Return the (X, Y) coordinate for the center point of the cell that contains the specified text.  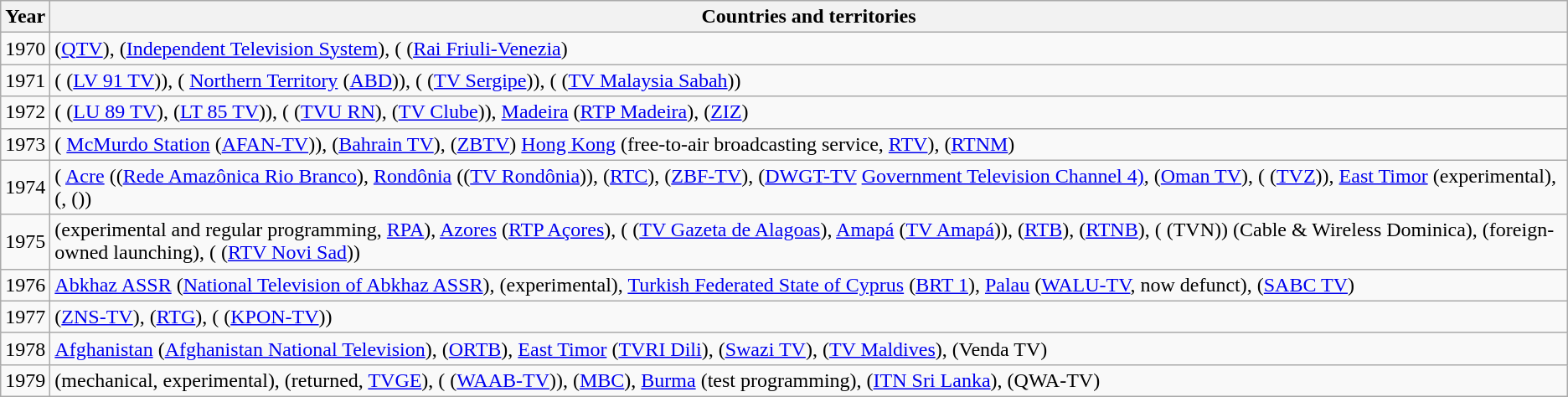
(ZNS-TV), (RTG), ( (KPON-TV)) (809, 317)
1971 (25, 80)
Year (25, 17)
1976 (25, 285)
( McMurdo Station (AFAN-TV)), (Bahrain TV), (ZBTV) Hong Kong (free-to-air broadcasting service, RTV), (RTNM) (809, 144)
1979 (25, 380)
(mechanical, experimental), (returned, TVGE), ( (WAAB-TV)), (MBC), Burma (test programming), (ITN Sri Lanka), (QWA-TV) (809, 380)
1973 (25, 144)
1977 (25, 317)
1972 (25, 112)
1975 (25, 241)
1970 (25, 49)
Abkhaz ASSR (National Television of Abkhaz ASSR), (experimental), Turkish Federated State of Cyprus (BRT 1), Palau (WALU-TV, now defunct), (SABC TV) (809, 285)
( (LU 89 TV), (LT 85 TV)), ( (TVU RN), (TV Clube)), Madeira (RTP Madeira), (ZIZ) (809, 112)
1974 (25, 188)
(QTV), (Independent Television System), ( (Rai Friuli-Venezia) (809, 49)
Countries and territories (809, 17)
1978 (25, 348)
( (LV 91 TV)), ( Northern Territory (ABD)), ( (TV Sergipe)), ( (TV Malaysia Sabah)) (809, 80)
Afghanistan (Afghanistan National Television), (ORTB), East Timor (TVRI Dili), (Swazi TV), (TV Maldives), (Venda TV) (809, 348)
